From the cell containing the given text, extract its center point as [x, y] coordinate. 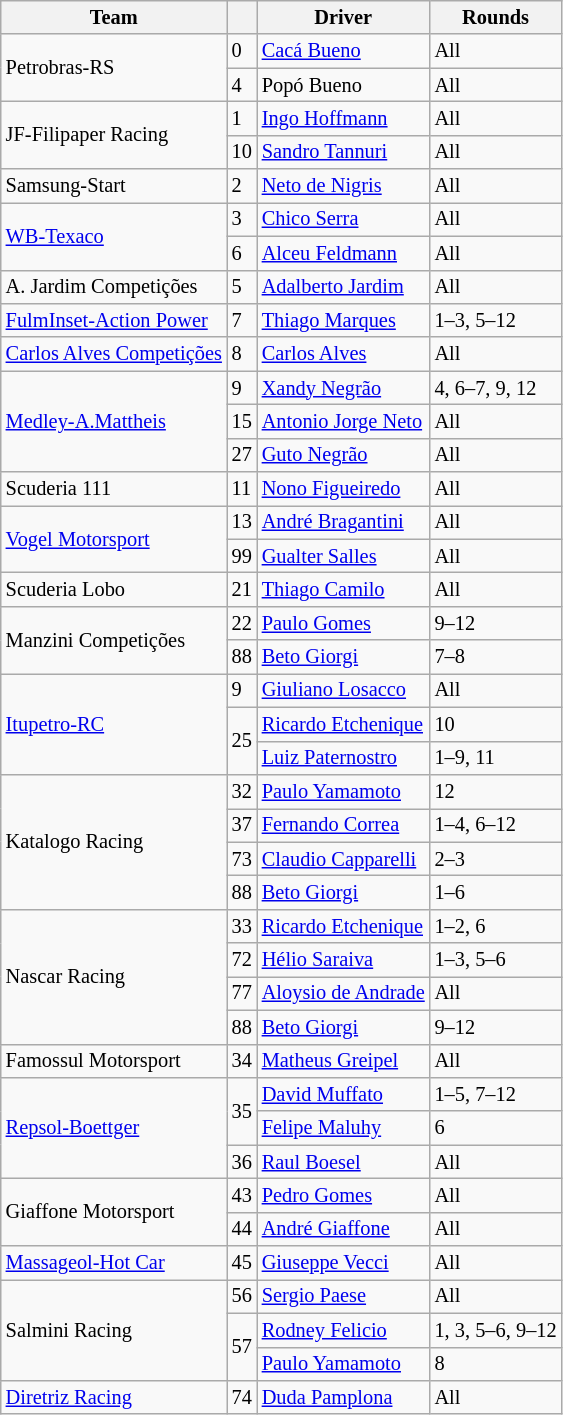
3 [242, 219]
Neto de Nigris [344, 186]
5 [242, 287]
Manzini Competições [114, 640]
Scuderia Lobo [114, 589]
Famossul Motorsport [114, 1061]
36 [242, 1162]
72 [242, 960]
Cacá Bueno [344, 51]
Salmini Racing [114, 1330]
99 [242, 556]
0 [242, 51]
56 [242, 1296]
34 [242, 1061]
Chico Serra [344, 219]
25 [242, 740]
Alceu Feldmann [344, 253]
Medley-A.Mattheis [114, 422]
A. Jardim Competições [114, 287]
André Bragantini [344, 522]
David Muffato [344, 1094]
22 [242, 623]
Matheus Greipel [344, 1061]
Thiago Marques [344, 320]
Hélio Saraiva [344, 960]
1–2, 6 [496, 926]
Rodney Felicio [344, 1330]
27 [242, 455]
77 [242, 993]
Claudio Capparelli [344, 859]
57 [242, 1346]
Duda Pamplona [344, 1397]
Team [114, 17]
12 [496, 791]
45 [242, 1263]
1–9, 11 [496, 758]
Repsol-Boettger [114, 1128]
WB-Texaco [114, 236]
Adalberto Jardim [344, 287]
Sandro Tannuri [344, 152]
Driver [344, 17]
1, 3, 5–6, 9–12 [496, 1330]
Giaffone Motorsport [114, 1212]
1–5, 7–12 [496, 1094]
7–8 [496, 657]
4 [242, 85]
Gualter Salles [344, 556]
Guto Negrão [344, 455]
Massageol-Hot Car [114, 1263]
33 [242, 926]
Nascar Racing [114, 976]
35 [242, 1110]
1–3, 5–6 [496, 960]
37 [242, 825]
Thiago Camilo [344, 589]
2 [242, 186]
Antonio Jorge Neto [344, 421]
1–3, 5–12 [496, 320]
15 [242, 421]
7 [242, 320]
Carlos Alves [344, 354]
Carlos Alves Competições [114, 354]
43 [242, 1195]
Samsung-Start [114, 186]
Scuderia 111 [114, 489]
Vogel Motorsport [114, 538]
Felipe Maluhy [344, 1128]
44 [242, 1229]
Luiz Paternostro [344, 758]
Ingo Hoffmann [344, 118]
11 [242, 489]
Giuseppe Vecci [344, 1263]
Popó Bueno [344, 85]
Pedro Gomes [344, 1195]
Giuliano Losacco [344, 690]
1–6 [496, 892]
13 [242, 522]
2–3 [496, 859]
Rounds [496, 17]
1 [242, 118]
32 [242, 791]
21 [242, 589]
Raul Boesel [344, 1162]
1–4, 6–12 [496, 825]
Aloysio de Andrade [344, 993]
Xandy Negrão [344, 388]
Petrobras-RS [114, 68]
74 [242, 1397]
André Giaffone [344, 1229]
4, 6–7, 9, 12 [496, 388]
73 [242, 859]
Paulo Gomes [344, 623]
JF-Filipaper Racing [114, 134]
FulmInset-Action Power [114, 320]
Fernando Correa [344, 825]
Sergio Paese [344, 1296]
Nono Figueiredo [344, 489]
Diretriz Racing [114, 1397]
Katalogo Racing [114, 842]
Itupetro-RC [114, 724]
